Search for the cell housing the specified text and yield its [X, Y] center coordinate. 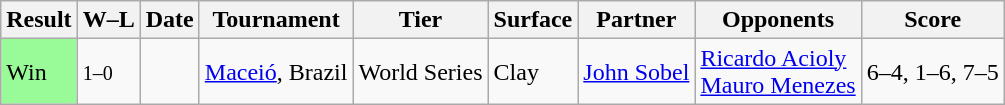
W–L [108, 20]
Partner [636, 20]
Clay [533, 72]
Tournament [276, 20]
Result [39, 20]
World Series [420, 72]
Score [932, 20]
Surface [533, 20]
John Sobel [636, 72]
Ricardo Acioly Mauro Menezes [778, 72]
6–4, 1–6, 7–5 [932, 72]
Maceió, Brazil [276, 72]
Date [170, 20]
Win [39, 72]
Tier [420, 20]
Opponents [778, 20]
1–0 [108, 72]
